Extract the (x, y) coordinate from the center of the cell holding the provided text.  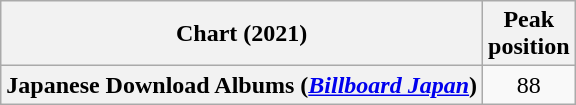
Peak position (529, 34)
88 (529, 85)
Chart (2021) (242, 34)
Japanese Download Albums (Billboard Japan) (242, 85)
